Identify which cell holds the provided text, then report its (X, Y) central coordinate. 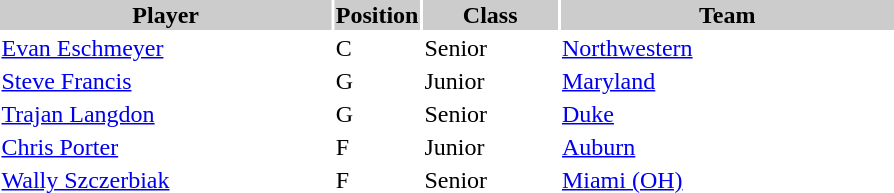
Trajan Langdon (166, 114)
Class (490, 15)
Duke (727, 114)
Position (377, 15)
C (377, 48)
F (377, 147)
Evan Eschmeyer (166, 48)
Auburn (727, 147)
Steve Francis (166, 81)
Northwestern (727, 48)
Maryland (727, 81)
Chris Porter (166, 147)
Player (166, 15)
Team (727, 15)
